Scan for the cell matching the given text and deliver its (X, Y) coordinate at center. 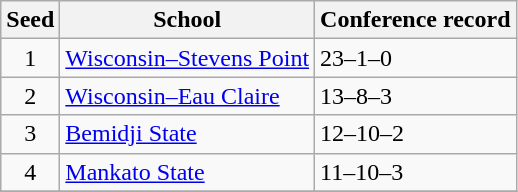
Bemidji State (188, 134)
Wisconsin–Eau Claire (188, 96)
3 (30, 134)
Seed (30, 20)
2 (30, 96)
11–10–3 (416, 172)
1 (30, 58)
13–8–3 (416, 96)
Wisconsin–Stevens Point (188, 58)
23–1–0 (416, 58)
Mankato State (188, 172)
School (188, 20)
4 (30, 172)
Conference record (416, 20)
12–10–2 (416, 134)
